Locate the cell with the specified text and output its (x, y) center coordinate. 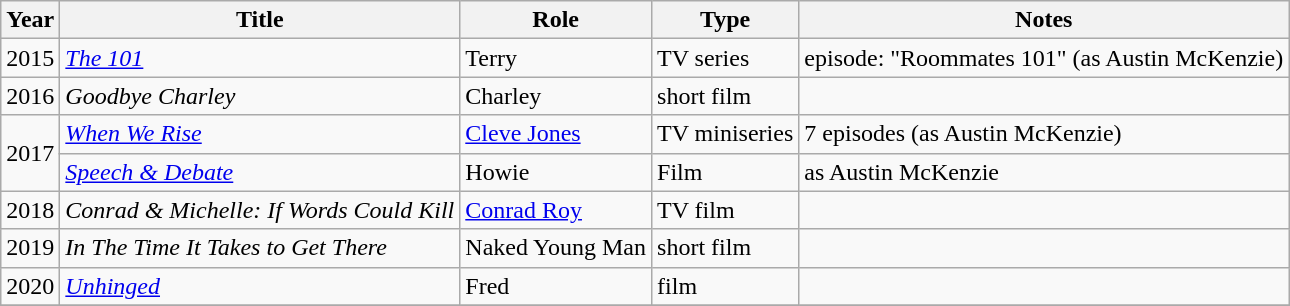
2016 (30, 96)
Terry (556, 58)
7 episodes (as Austin McKenzie) (1044, 134)
TV series (726, 58)
Conrad Roy (556, 210)
Charley (556, 96)
Speech & Debate (260, 172)
2015 (30, 58)
episode: "Roommates 101" (as Austin McKenzie) (1044, 58)
TV miniseries (726, 134)
Title (260, 20)
When We Rise (260, 134)
The 101 (260, 58)
Fred (556, 286)
2019 (30, 248)
TV film (726, 210)
Goodbye Charley (260, 96)
as Austin McKenzie (1044, 172)
Conrad & Michelle: If Words Could Kill (260, 210)
Year (30, 20)
2018 (30, 210)
Cleve Jones (556, 134)
Role (556, 20)
2017 (30, 153)
Unhinged (260, 286)
Naked Young Man (556, 248)
In The Time It Takes to Get There (260, 248)
Howie (556, 172)
Film (726, 172)
Notes (1044, 20)
film (726, 286)
2020 (30, 286)
Type (726, 20)
